Output the (x, y) coordinate of the center of the cell containing the given text.  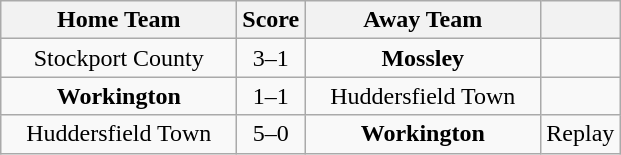
5–0 (271, 134)
Away Team (423, 20)
Replay (580, 134)
Mossley (423, 58)
Stockport County (119, 58)
3–1 (271, 58)
1–1 (271, 96)
Home Team (119, 20)
Score (271, 20)
